Return (x, y) of the center of cell containing provided text 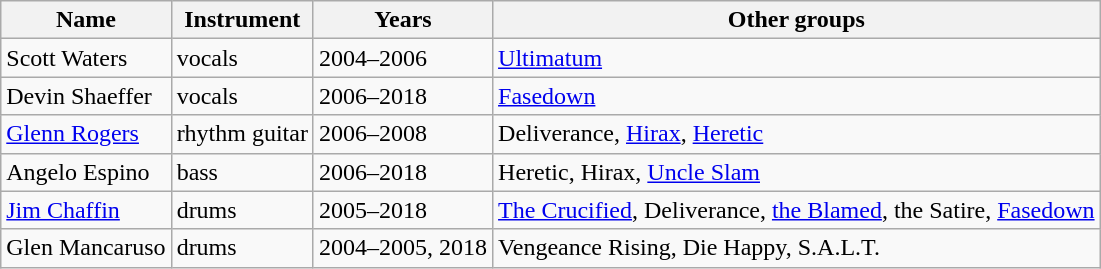
Other groups (797, 20)
The Crucified, Deliverance, the Blamed, the Satire, Fasedown (797, 210)
Scott Waters (86, 58)
Name (86, 20)
Glen Mancaruso (86, 248)
bass (242, 172)
Devin Shaeffer (86, 96)
2004–2005, 2018 (402, 248)
Deliverance, Hirax, Heretic (797, 134)
Glenn Rogers (86, 134)
Heretic, Hirax, Uncle Slam (797, 172)
Years (402, 20)
Jim Chaffin (86, 210)
2006–2008 (402, 134)
Vengeance Rising, Die Happy, S.A.L.T. (797, 248)
2005–2018 (402, 210)
Ultimatum (797, 58)
Angelo Espino (86, 172)
rhythm guitar (242, 134)
2004–2006 (402, 58)
Fasedown (797, 96)
Instrument (242, 20)
